Find where the given text appears and provide that cell's center as (x, y) coordinate. 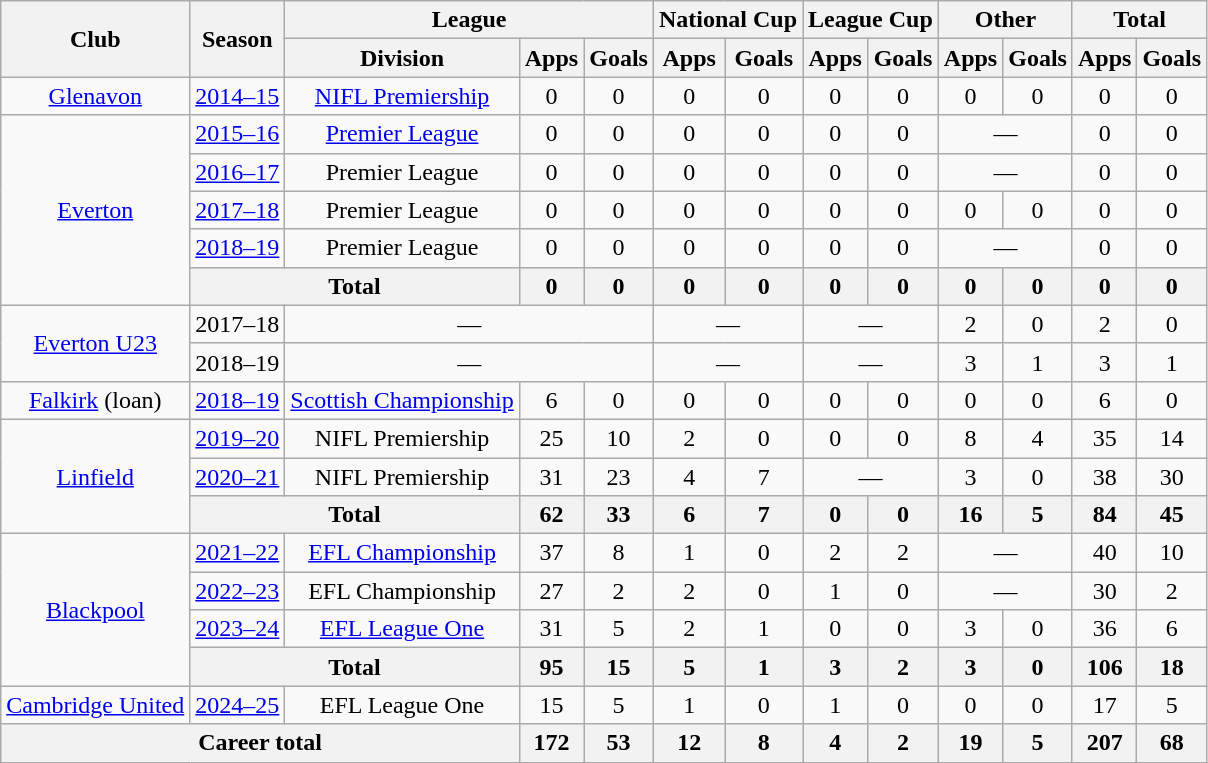
53 (619, 743)
40 (1104, 553)
33 (619, 515)
Career total (260, 743)
37 (551, 553)
23 (619, 477)
Other (1005, 20)
2020–21 (238, 477)
62 (551, 515)
League Cup (871, 20)
Season (238, 39)
Scottish Championship (402, 400)
Everton U23 (96, 343)
36 (1104, 629)
2022–23 (238, 591)
68 (1172, 743)
38 (1104, 477)
Blackpool (96, 610)
27 (551, 591)
207 (1104, 743)
16 (970, 515)
Cambridge United (96, 705)
2015–16 (238, 134)
18 (1172, 667)
84 (1104, 515)
45 (1172, 515)
2016–17 (238, 172)
25 (551, 438)
2014–15 (238, 96)
12 (689, 743)
Glenavon (96, 96)
Linfield (96, 476)
14 (1172, 438)
Club (96, 39)
League (470, 20)
National Cup (728, 20)
2023–24 (238, 629)
35 (1104, 438)
172 (551, 743)
19 (970, 743)
2024–25 (238, 705)
95 (551, 667)
2021–22 (238, 553)
Falkirk (loan) (96, 400)
Everton (96, 210)
106 (1104, 667)
17 (1104, 705)
Division (402, 58)
2019–20 (238, 438)
